Determine the (x, y) coordinate at the center of the cell enclosing the given text.  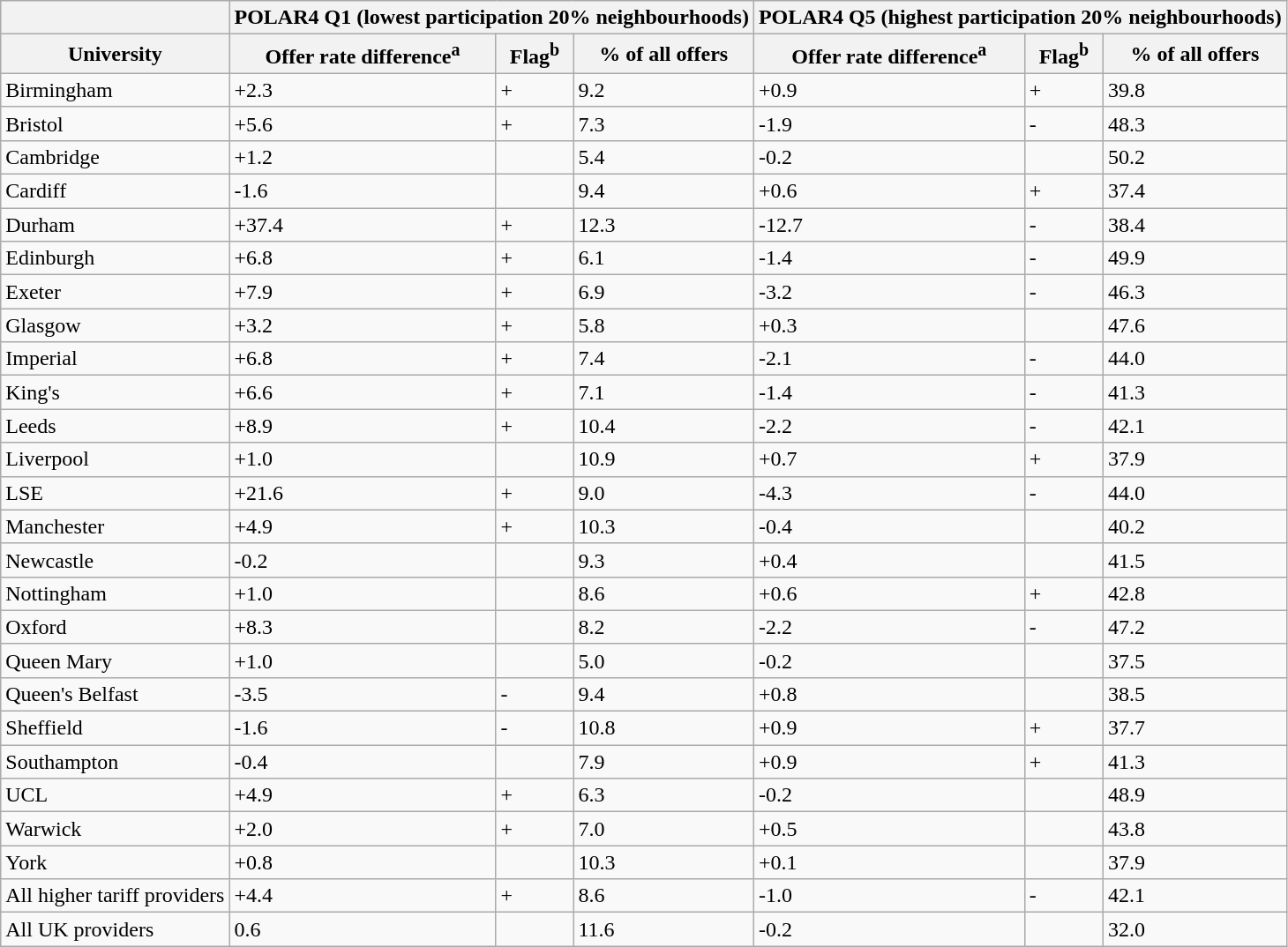
6.3 (663, 795)
47.6 (1195, 325)
POLAR4 Q1 (lowest participation 20% neighbourhoods) (491, 18)
+0.3 (889, 325)
Warwick (115, 829)
41.5 (1195, 560)
+8.3 (363, 627)
37.7 (1195, 728)
All higher tariff providers (115, 896)
7.1 (663, 392)
+0.4 (889, 560)
39.8 (1195, 90)
+0.1 (889, 862)
All UK providers (115, 929)
POLAR4 Q5 (highest participation 20% neighbourhoods) (1020, 18)
-1.0 (889, 896)
University (115, 55)
0.6 (363, 929)
42.8 (1195, 593)
Durham (115, 225)
Newcastle (115, 560)
Cambridge (115, 157)
5.4 (663, 157)
Glasgow (115, 325)
7.4 (663, 359)
+3.2 (363, 325)
43.8 (1195, 829)
Edinburgh (115, 258)
38.4 (1195, 225)
+1.2 (363, 157)
-2.1 (889, 359)
9.2 (663, 90)
+8.9 (363, 426)
+7.9 (363, 292)
+21.6 (363, 493)
+5.6 (363, 123)
48.9 (1195, 795)
10.9 (663, 459)
Leeds (115, 426)
-12.7 (889, 225)
10.4 (663, 426)
+0.5 (889, 829)
-3.5 (363, 694)
Nottingham (115, 593)
Imperial (115, 359)
Oxford (115, 627)
+2.0 (363, 829)
11.6 (663, 929)
9.3 (663, 560)
Exeter (115, 292)
York (115, 862)
Birmingham (115, 90)
-4.3 (889, 493)
7.0 (663, 829)
9.0 (663, 493)
37.4 (1195, 191)
Queen Mary (115, 660)
Sheffield (115, 728)
12.3 (663, 225)
5.0 (663, 660)
48.3 (1195, 123)
49.9 (1195, 258)
8.2 (663, 627)
LSE (115, 493)
-1.9 (889, 123)
+37.4 (363, 225)
Southampton (115, 762)
46.3 (1195, 292)
Manchester (115, 526)
+0.7 (889, 459)
6.9 (663, 292)
32.0 (1195, 929)
Liverpool (115, 459)
+2.3 (363, 90)
5.8 (663, 325)
Queen's Belfast (115, 694)
UCL (115, 795)
King's (115, 392)
40.2 (1195, 526)
Bristol (115, 123)
38.5 (1195, 694)
50.2 (1195, 157)
47.2 (1195, 627)
10.8 (663, 728)
6.1 (663, 258)
37.5 (1195, 660)
Cardiff (115, 191)
+6.6 (363, 392)
+4.4 (363, 896)
7.9 (663, 762)
7.3 (663, 123)
-3.2 (889, 292)
